Capture the cell that displays the provided text and extract its [x, y] central coordinate. 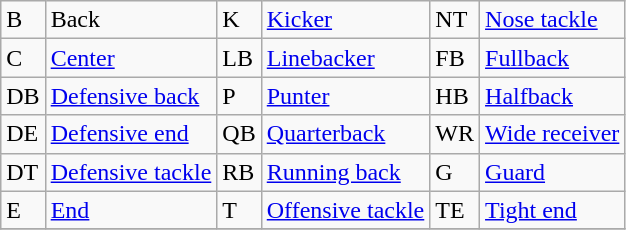
Wide receiver [552, 134]
Defensive back [131, 96]
K [239, 20]
C [23, 58]
RB [239, 172]
Nose tackle [552, 20]
DT [23, 172]
Fullback [552, 58]
Center [131, 58]
WR [455, 134]
FB [455, 58]
Back [131, 20]
DE [23, 134]
G [455, 172]
B [23, 20]
T [239, 210]
QB [239, 134]
Offensive tackle [346, 210]
Punter [346, 96]
End [131, 210]
Halfback [552, 96]
Defensive tackle [131, 172]
Running back [346, 172]
HB [455, 96]
Tight end [552, 210]
Quarterback [346, 134]
E [23, 210]
Kicker [346, 20]
Defensive end [131, 134]
DB [23, 96]
TE [455, 210]
NT [455, 20]
P [239, 96]
Guard [552, 172]
LB [239, 58]
Linebacker [346, 58]
